Determine the [X, Y] coordinate at the center of the cell enclosing the given text.  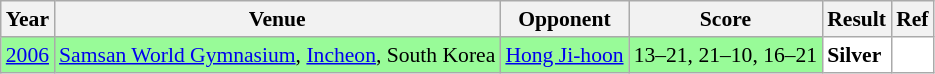
Samsan World Gymnasium, Incheon, South Korea [277, 55]
Venue [277, 19]
2006 [28, 55]
Hong Ji-hoon [564, 55]
Silver [856, 55]
Ref [912, 19]
Year [28, 19]
13–21, 21–10, 16–21 [726, 55]
Result [856, 19]
Opponent [564, 19]
Score [726, 19]
